Provide the [x, y] coordinate of the cell's center where the given text is located.  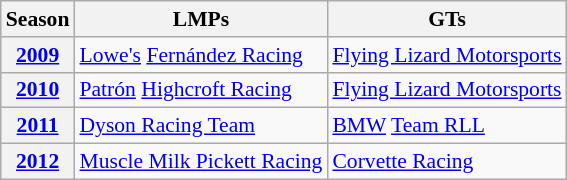
2010 [38, 90]
2011 [38, 126]
2009 [38, 55]
LMPs [200, 19]
GTs [446, 19]
Season [38, 19]
Corvette Racing [446, 162]
Muscle Milk Pickett Racing [200, 162]
2012 [38, 162]
BMW Team RLL [446, 126]
Lowe's Fernández Racing [200, 55]
Patrón Highcroft Racing [200, 90]
Dyson Racing Team [200, 126]
